Find where the given text appears and provide that cell's center as (x, y) coordinate. 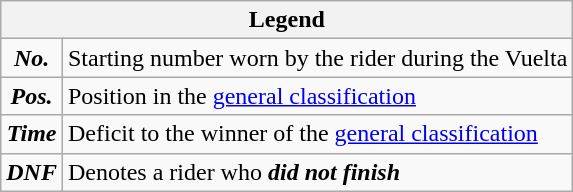
Denotes a rider who did not finish (317, 172)
Pos. (32, 96)
Deficit to the winner of the general classification (317, 134)
Time (32, 134)
Position in the general classification (317, 96)
DNF (32, 172)
Legend (287, 20)
Starting number worn by the rider during the Vuelta (317, 58)
No. (32, 58)
